Determine the (x, y) coordinate at the center of the cell enclosing the given text.  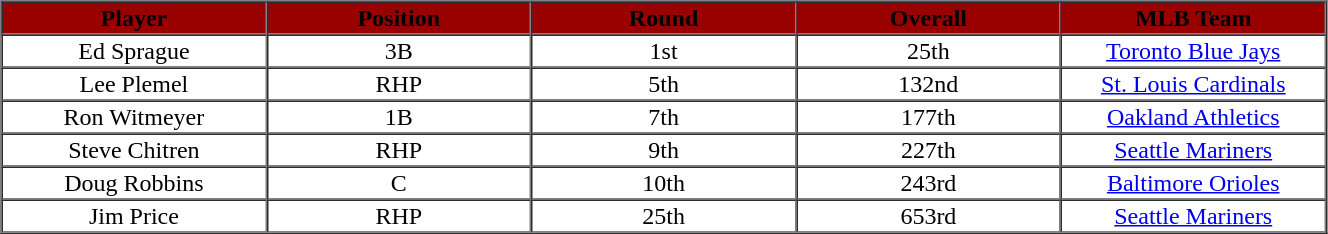
Player (134, 18)
132nd (928, 84)
Oakland Athletics (1194, 116)
227th (928, 150)
MLB Team (1194, 18)
Steve Chitren (134, 150)
9th (664, 150)
Baltimore Orioles (1194, 182)
7th (664, 116)
Overall (928, 18)
Toronto Blue Jays (1194, 50)
1st (664, 50)
Position (398, 18)
Ron Witmeyer (134, 116)
177th (928, 116)
3B (398, 50)
Ed Sprague (134, 50)
Jim Price (134, 216)
10th (664, 182)
Lee Plemel (134, 84)
C (398, 182)
243rd (928, 182)
653rd (928, 216)
5th (664, 84)
1B (398, 116)
St. Louis Cardinals (1194, 84)
Round (664, 18)
Doug Robbins (134, 182)
